Detect which cell encompasses the target text, then output its (X, Y) center coordinate. 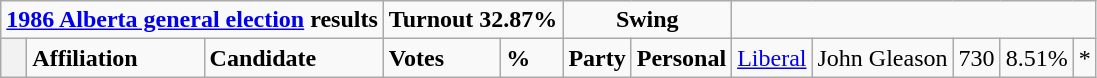
Party (597, 58)
John Gleason (882, 58)
Votes (442, 58)
Personal (681, 58)
730 (976, 58)
Affiliation (116, 58)
8.51% (1036, 58)
Swing (648, 20)
1986 Alberta general election results (192, 20)
Liberal (772, 58)
Turnout 32.87% (473, 20)
Candidate (294, 58)
* (1084, 58)
% (532, 58)
